Determine the [X, Y] coordinate at the center of the cell enclosing the given text.  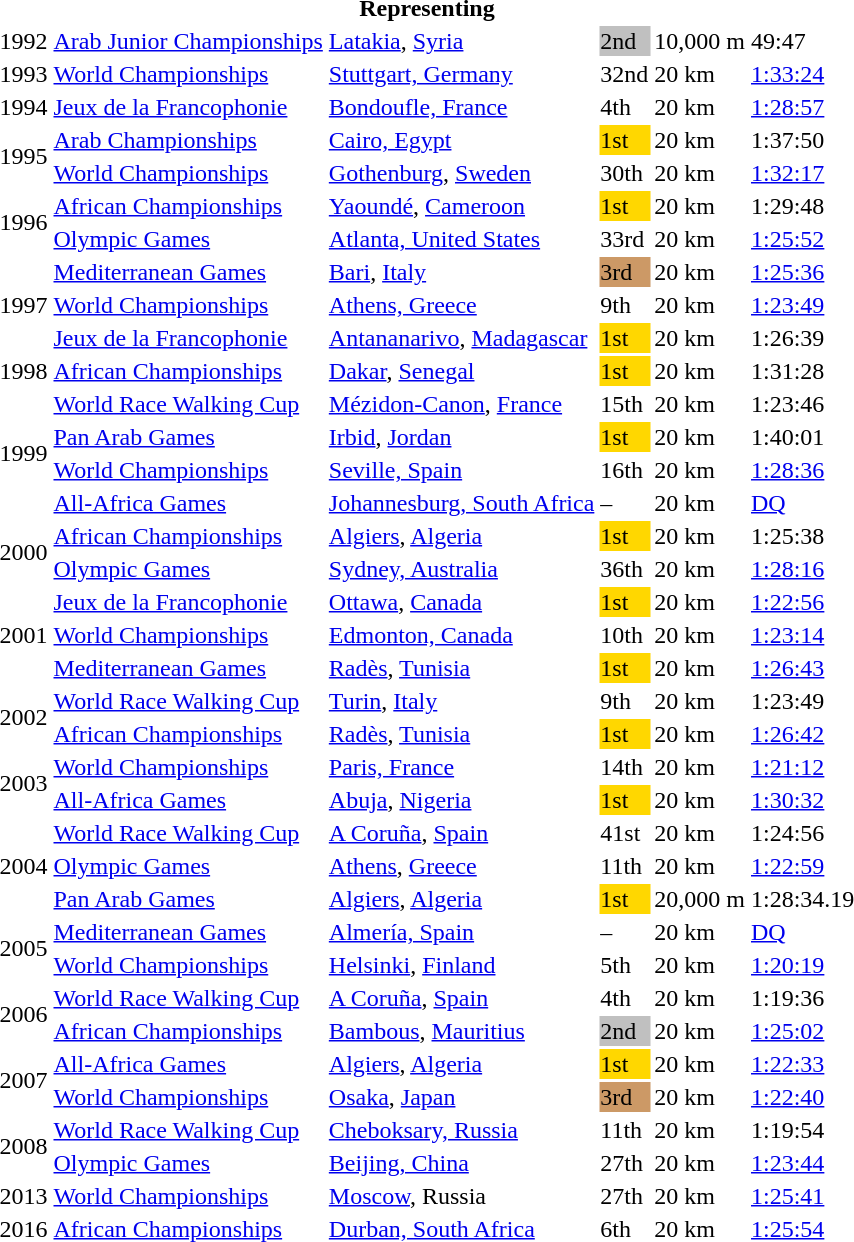
Bondoufle, France [462, 107]
33rd [624, 239]
Paris, France [462, 767]
Osaka, Japan [462, 1097]
14th [624, 767]
Moscow, Russia [462, 1196]
Cairo, Egypt [462, 140]
30th [624, 173]
10,000 m [700, 41]
36th [624, 569]
Almería, Spain [462, 932]
Johannesburg, South Africa [462, 503]
32nd [624, 74]
Cheboksary, Russia [462, 1130]
Arab Championships [188, 140]
Ottawa, Canada [462, 602]
Turin, Italy [462, 701]
Yaoundé, Cameroon [462, 206]
Abuja, Nigeria [462, 800]
16th [624, 470]
41st [624, 833]
Helsinki, Finland [462, 965]
Seville, Spain [462, 470]
Sydney, Australia [462, 569]
Antananarivo, Madagascar [462, 338]
Bambous, Mauritius [462, 1031]
Mézidon-Canon, France [462, 404]
Arab Junior Championships [188, 41]
Beijing, China [462, 1163]
Gothenburg, Sweden [462, 173]
Stuttgart, Germany [462, 74]
15th [624, 404]
10th [624, 635]
Bari, Italy [462, 272]
Atlanta, United States [462, 239]
Edmonton, Canada [462, 635]
Latakia, Syria [462, 41]
20,000 m [700, 899]
5th [624, 965]
Irbid, Jordan [462, 437]
Dakar, Senegal [462, 371]
